Pinpoint the cell where the given text exists, returning its [x, y] midpoint coordinate. 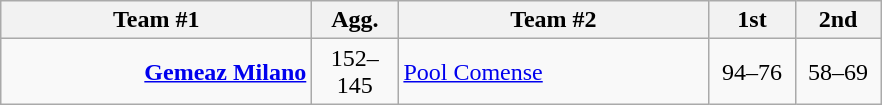
58–69 [838, 72]
1st [752, 20]
Gemeaz Milano [156, 72]
94–76 [752, 72]
152–145 [355, 72]
Team #1 [156, 20]
2nd [838, 20]
Agg. [355, 20]
Team #2 [554, 20]
Pool Comense [554, 72]
